From the cell containing the given text, extract its center point as (X, Y) coordinate. 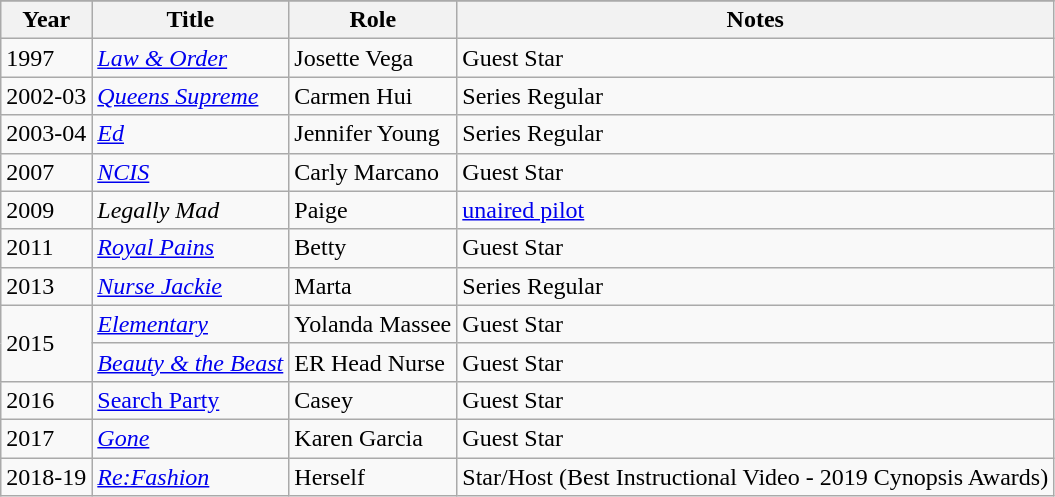
Legally Mad (190, 210)
Queens Supreme (190, 96)
2011 (46, 248)
Marta (373, 286)
Yolanda Massee (373, 324)
Royal Pains (190, 248)
2007 (46, 172)
Herself (373, 477)
Law & Order (190, 58)
Betty (373, 248)
2003-04 (46, 134)
Title (190, 20)
2017 (46, 438)
Ed (190, 134)
Year (46, 20)
Nurse Jackie (190, 286)
Gone (190, 438)
1997 (46, 58)
2009 (46, 210)
Re:Fashion (190, 477)
Notes (756, 20)
2013 (46, 286)
2016 (46, 400)
Casey (373, 400)
Carmen Hui (373, 96)
Beauty & the Beast (190, 362)
Karen Garcia (373, 438)
Star/Host (Best Instructional Video - 2019 Cynopsis Awards) (756, 477)
Elementary (190, 324)
ER Head Nurse (373, 362)
NCIS (190, 172)
2015 (46, 343)
Josette Vega (373, 58)
Jennifer Young (373, 134)
2018-19 (46, 477)
unaired pilot (756, 210)
Search Party (190, 400)
Carly Marcano (373, 172)
Paige (373, 210)
Role (373, 20)
2002-03 (46, 96)
